Output the (x, y) coordinate of the center of the cell containing the given text.  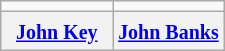
John Banks (169, 31)
John Key (57, 31)
